Detect which cell encompasses the target text, then output its (x, y) center coordinate. 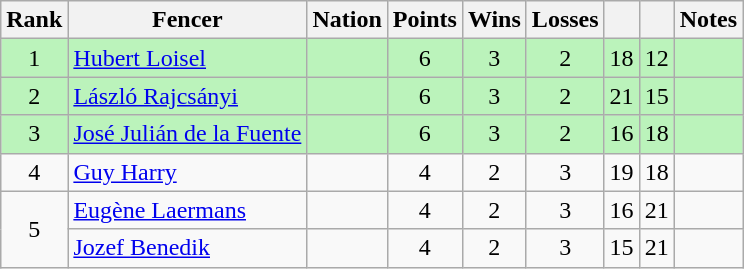
Notes (708, 20)
1 (34, 58)
Rank (34, 20)
Hubert Loisel (188, 58)
Nation (347, 20)
5 (34, 229)
Eugène Laermans (188, 210)
Points (424, 20)
László Rajcsányi (188, 96)
José Julián de la Fuente (188, 134)
Jozef Benedik (188, 248)
Guy Harry (188, 172)
Wins (494, 20)
Losses (565, 20)
Fencer (188, 20)
12 (656, 58)
19 (622, 172)
